Provide the (X, Y) coordinate of the cell's center where the given text is located.  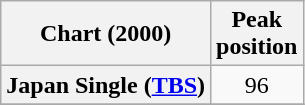
Japan Single (TBS) (106, 85)
96 (257, 85)
Peakposition (257, 34)
Chart (2000) (106, 34)
